Scan for the cell matching the given text and deliver its (X, Y) coordinate at center. 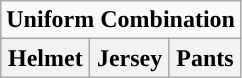
Jersey (130, 58)
Pants (204, 58)
Uniform Combination (121, 20)
Helmet (46, 58)
